Provide the [x, y] coordinate of the cell's center where the given text is located.  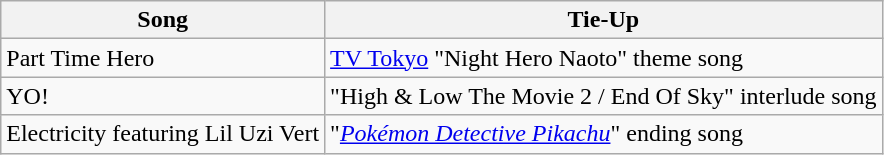
TV Tokyo "Night Hero Naoto" theme song [604, 58]
Electricity featuring Lil Uzi Vert [163, 134]
"Pokémon Detective Pikachu" ending song [604, 134]
Tie-Up [604, 20]
YO! [163, 96]
"High & Low The Movie 2 / End Of Sky" interlude song [604, 96]
Song [163, 20]
Part Time Hero [163, 58]
